Extract the (X, Y) coordinate from the center of the cell holding the provided text.  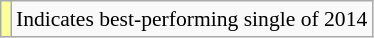
Indicates best-performing single of 2014 (192, 19)
